Locate the cell with the specified text and output its [X, Y] center coordinate. 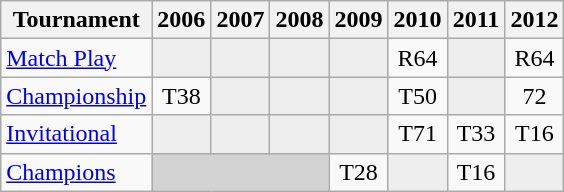
72 [534, 96]
Championship [76, 96]
2007 [240, 20]
Match Play [76, 58]
T38 [182, 96]
Tournament [76, 20]
2008 [300, 20]
T33 [476, 134]
2011 [476, 20]
Invitational [76, 134]
Champions [76, 172]
2009 [358, 20]
2010 [418, 20]
T50 [418, 96]
2012 [534, 20]
2006 [182, 20]
T71 [418, 134]
T28 [358, 172]
